Detect which cell encompasses the target text, then output its (X, Y) center coordinate. 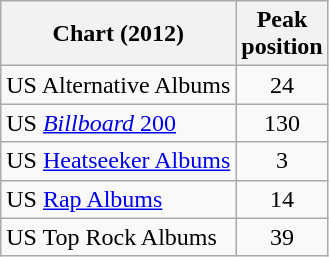
39 (282, 237)
24 (282, 85)
US Rap Albums (118, 199)
130 (282, 123)
US Heatseeker Albums (118, 161)
14 (282, 199)
US Top Rock Albums (118, 237)
Chart (2012) (118, 34)
US Alternative Albums (118, 85)
3 (282, 161)
US Billboard 200 (118, 123)
Peakposition (282, 34)
